Identify which cell holds the provided text, then report its (X, Y) central coordinate. 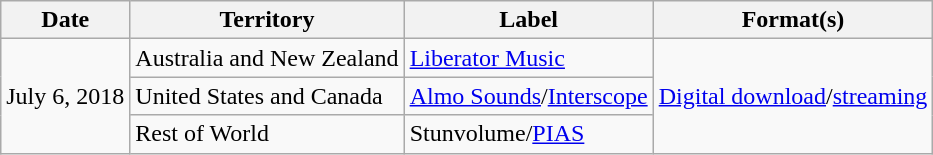
Format(s) (793, 20)
Liberator Music (528, 58)
Territory (267, 20)
July 6, 2018 (66, 96)
Almo Sounds/Interscope (528, 96)
Date (66, 20)
United States and Canada (267, 96)
Stunvolume/PIAS (528, 134)
Label (528, 20)
Digital download/streaming (793, 96)
Australia and New Zealand (267, 58)
Rest of World (267, 134)
